For the text-containing cell, return its midpoint in (x, y) coordinate format. 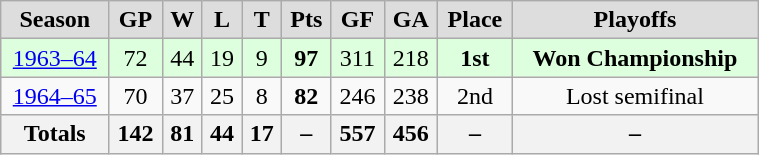
Pts (306, 20)
311 (358, 58)
L (222, 20)
8 (262, 96)
T (262, 20)
456 (410, 134)
Playoffs (634, 20)
W (182, 20)
Totals (55, 134)
GP (136, 20)
81 (182, 134)
82 (306, 96)
17 (262, 134)
218 (410, 58)
9 (262, 58)
70 (136, 96)
557 (358, 134)
142 (136, 134)
19 (222, 58)
Season (55, 20)
Won Championship (634, 58)
238 (410, 96)
1st (476, 58)
246 (358, 96)
GA (410, 20)
1963–64 (55, 58)
72 (136, 58)
Lost semifinal (634, 96)
2nd (476, 96)
25 (222, 96)
37 (182, 96)
Place (476, 20)
GF (358, 20)
1964–65 (55, 96)
97 (306, 58)
